Identify which cell holds the provided text, then report its (X, Y) central coordinate. 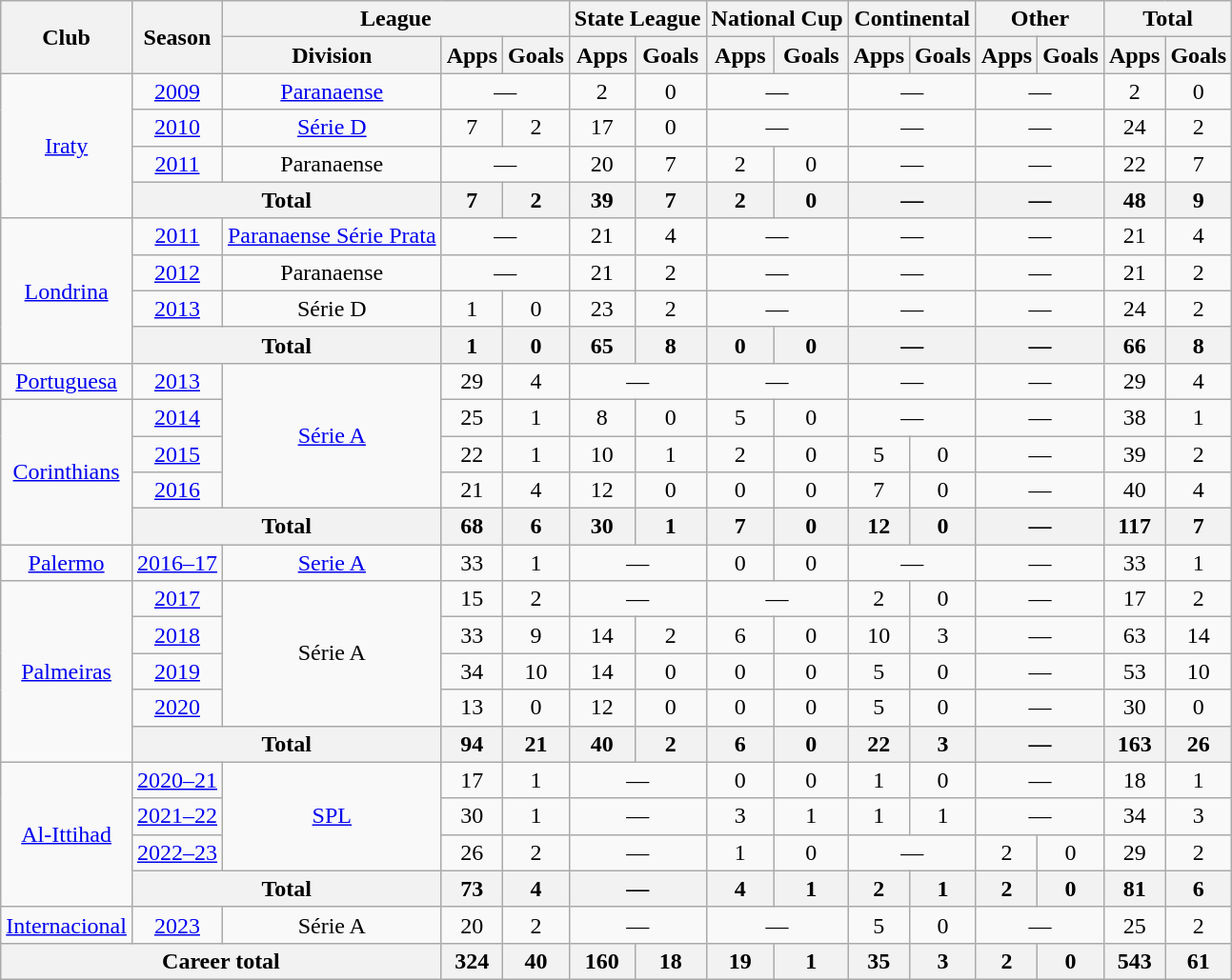
Londrina (67, 290)
2023 (177, 925)
Palermo (67, 563)
2012 (177, 272)
2018 (177, 635)
61 (1199, 961)
Career total (221, 961)
38 (1134, 417)
2016 (177, 490)
Season (177, 37)
Portuguesa (67, 381)
Division (332, 55)
State League (637, 19)
35 (879, 961)
2021–22 (177, 816)
Palmeiras (67, 671)
73 (472, 889)
48 (1134, 200)
Internacional (67, 925)
2020 (177, 708)
163 (1134, 744)
2019 (177, 671)
2014 (177, 417)
Paranaense Série Prata (332, 236)
2022–23 (177, 852)
66 (1134, 345)
15 (472, 599)
National Cup (778, 19)
2017 (177, 599)
2020–21 (177, 780)
160 (602, 961)
81 (1134, 889)
2009 (177, 91)
Al-Ittihad (67, 834)
Club (67, 37)
2010 (177, 128)
65 (602, 345)
13 (472, 708)
117 (1134, 527)
19 (740, 961)
543 (1134, 961)
68 (472, 527)
Corinthians (67, 471)
63 (1134, 635)
94 (472, 744)
23 (602, 309)
53 (1134, 671)
2015 (177, 454)
324 (472, 961)
Continental (912, 19)
Other (1040, 19)
Iraty (67, 146)
League (395, 19)
2016–17 (177, 563)
Serie A (332, 563)
SPL (332, 816)
